Return (X, Y) of the center of cell containing provided text 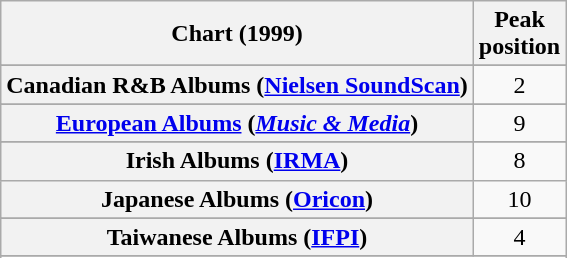
Irish Albums (IRMA) (238, 161)
10 (519, 199)
Canadian R&B Albums (Nielsen SoundScan) (238, 85)
Taiwanese Albums (IFPI) (238, 237)
Peakposition (519, 34)
9 (519, 123)
4 (519, 237)
Chart (1999) (238, 34)
European Albums (Music & Media) (238, 123)
Japanese Albums (Oricon) (238, 199)
2 (519, 85)
8 (519, 161)
